Output the [x, y] coordinate of the center of the cell containing the given text.  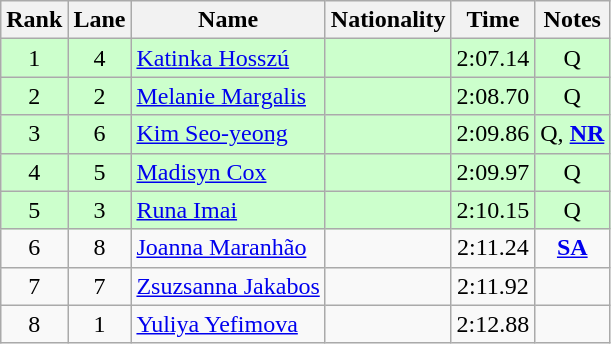
2:11.24 [493, 248]
Zsuzsanna Jakabos [228, 286]
Yuliya Yefimova [228, 324]
2:12.88 [493, 324]
Lane [100, 20]
2:07.14 [493, 58]
2:11.92 [493, 286]
Madisyn Cox [228, 172]
Notes [572, 20]
Name [228, 20]
Time [493, 20]
Melanie Margalis [228, 96]
2:10.15 [493, 210]
Kim Seo-yeong [228, 134]
2:08.70 [493, 96]
2:09.97 [493, 172]
Joanna Maranhão [228, 248]
Rank [34, 20]
Nationality [388, 20]
Katinka Hosszú [228, 58]
Q, NR [572, 134]
Runa Imai [228, 210]
2:09.86 [493, 134]
SA [572, 248]
